Determine the [x, y] coordinate at the center of the cell enclosing the given text.  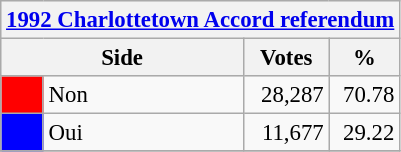
Votes [286, 58]
Non [143, 95]
% [364, 58]
Oui [143, 133]
29.22 [364, 133]
70.78 [364, 95]
1992 Charlottetown Accord referendum [200, 20]
28,287 [286, 95]
Side [122, 58]
11,677 [286, 133]
